Output the (x, y) coordinate of the center of the cell containing the given text.  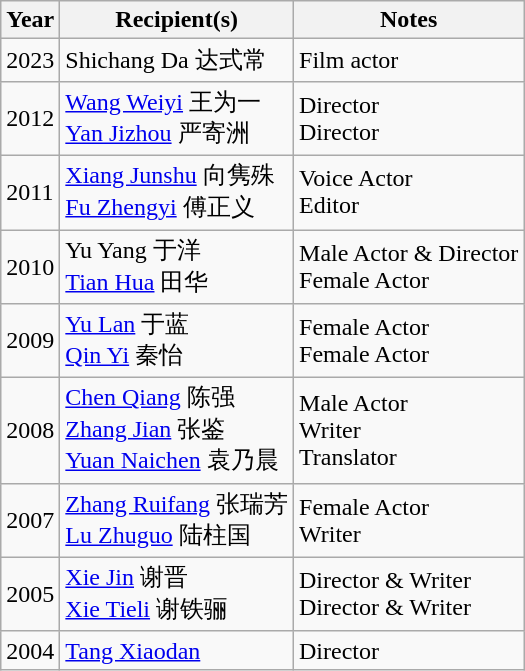
Director & Writer Director & Writer (409, 594)
Male Actor WriterTranslator (409, 431)
Shichang Da 达式常 (177, 60)
Male Actor & Director Female Actor (409, 267)
Director (409, 650)
2023 (30, 60)
Chen Qiang 陈强 Zhang Jian 张鉴 Yuan Naichen 袁乃晨 (177, 431)
2010 (30, 267)
Film actor (409, 60)
Female Actor Writer (409, 520)
Xiang Junshu 向隽殊 Fu Zhengyi 傅正义 (177, 192)
2011 (30, 192)
Wang Weiyi 王为一 Yan Jizhou 严寄洲 (177, 118)
Notes (409, 20)
Voice Actor Editor (409, 192)
Director Director (409, 118)
2008 (30, 431)
Yu Lan 于蓝 Qin Yi 秦怡 (177, 341)
Xie Jin 谢晋 Xie Tieli 谢铁骊 (177, 594)
Tang Xiaodan (177, 650)
2012 (30, 118)
Yu Yang 于洋 Tian Hua 田华 (177, 267)
2007 (30, 520)
Zhang Ruifang 张瑞芳 Lu Zhuguo 陆柱国 (177, 520)
Recipient(s) (177, 20)
2005 (30, 594)
2009 (30, 341)
Year (30, 20)
2004 (30, 650)
Female Actor Female Actor (409, 341)
